Pinpoint the cell where the given text exists, returning its [X, Y] midpoint coordinate. 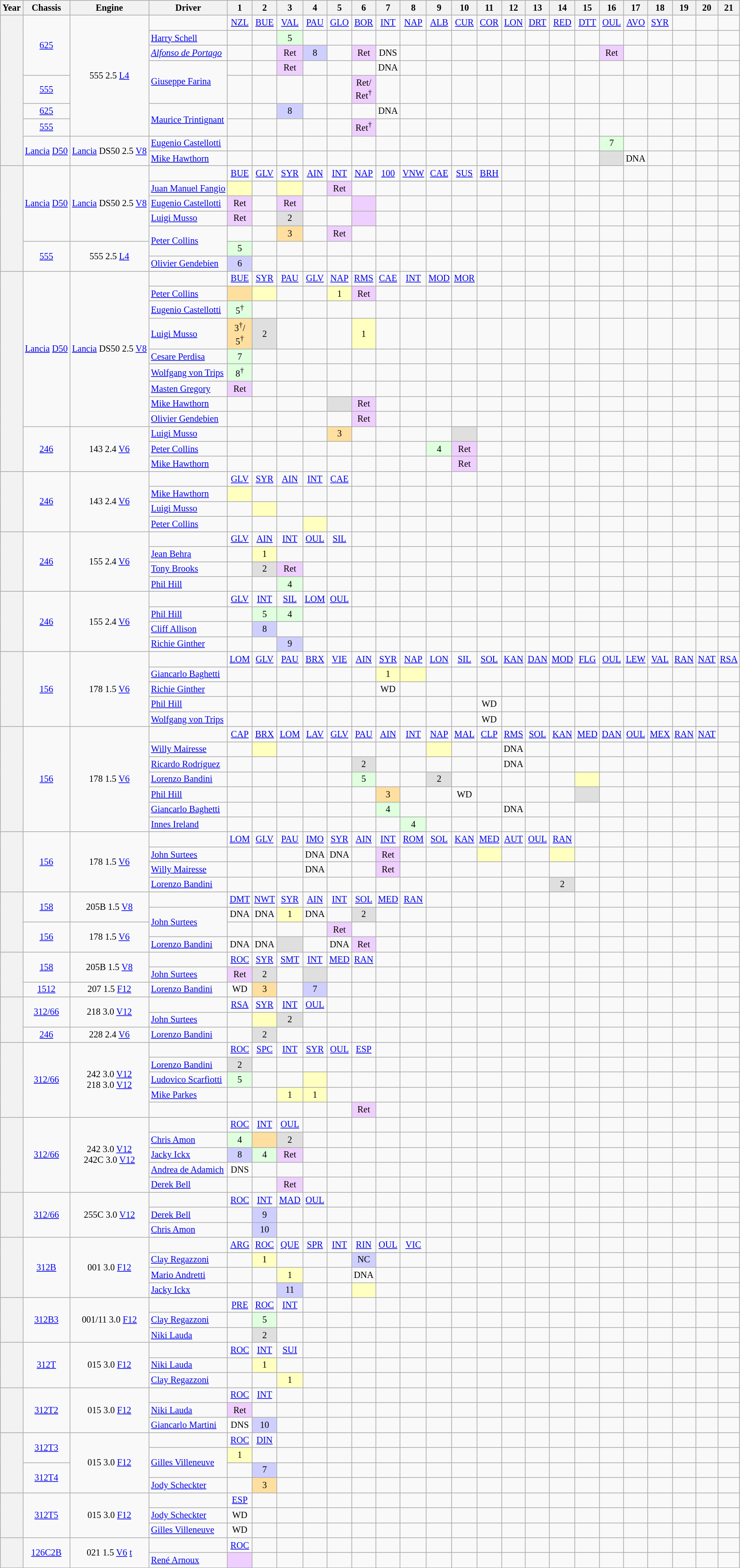
RIN [364, 1245]
RED [562, 23]
Tony Brooks [188, 569]
207 1.5 F12 [110, 989]
14 [562, 8]
FLG [587, 659]
Ret/Ret† [364, 89]
MOR [464, 278]
DMT [240, 900]
COR [489, 23]
AUT [514, 839]
1512 [46, 989]
LEW [636, 659]
DIN [265, 1440]
19 [684, 8]
242 3.0 V12242C 3.0 V12 [110, 1154]
Alfonso de Portago [188, 53]
13 [537, 8]
Cesare Perdisa [188, 357]
312B3 [46, 1320]
16 [611, 8]
SPC [265, 1049]
Giuseppe Farina [188, 82]
SMT [290, 959]
PRE [240, 1305]
BRH [489, 174]
Year [12, 8]
René Arnoux [188, 1560]
ROM [413, 839]
LAV [315, 734]
18 [660, 8]
MAD [290, 1200]
312T2 [46, 1410]
Cliff Allison [188, 629]
15 [587, 8]
Ricardo Rodríguez [188, 764]
IMO [315, 839]
3†/5† [240, 333]
NZL [240, 23]
Chassis [46, 8]
Jean Behra [188, 554]
312T5 [46, 1515]
VIC [413, 1245]
DRT [537, 23]
NWT [265, 900]
001/11 3.0 F12 [110, 1320]
Driver [188, 8]
QUE [290, 1245]
SUS [464, 174]
17 [636, 8]
312T3 [46, 1448]
8† [240, 372]
Mario Andretti [188, 1275]
NC [364, 1260]
Engine [110, 8]
312T4 [46, 1477]
20 [707, 8]
MEX [660, 734]
5† [240, 310]
Mike Parkes [188, 1095]
Maurice Trintignant [188, 120]
Ret† [364, 127]
GLO [339, 23]
228 2.4 V6 [110, 1034]
SPR [315, 1245]
21 [728, 8]
312T [46, 1365]
218 3.0 V12 [110, 1012]
021 1.5 V6 t [110, 1553]
312B [46, 1267]
255C 3.0 V12 [110, 1215]
ALB [439, 23]
VIE [339, 659]
Andrea de Adamich [188, 1170]
242 3.0 V12218 3.0 V12 [110, 1079]
CLP [489, 734]
126C2B [46, 1553]
100 [388, 174]
CUR [464, 23]
Harry Schell [188, 38]
Innes Ireland [188, 824]
001 3.0 F12 [110, 1267]
Giancarlo Martini [188, 1425]
SUI [290, 1350]
Ludovico Scarfiotti [188, 1079]
MAL [464, 734]
AVO [636, 23]
DTT [587, 23]
BOR [364, 23]
Masten Gregory [188, 389]
CAP [240, 734]
Juan Manuel Fangio [188, 188]
VNW [413, 174]
12 [514, 8]
ARG [240, 1245]
